Provide the [x, y] coordinate of the cell's center where the given text is located.  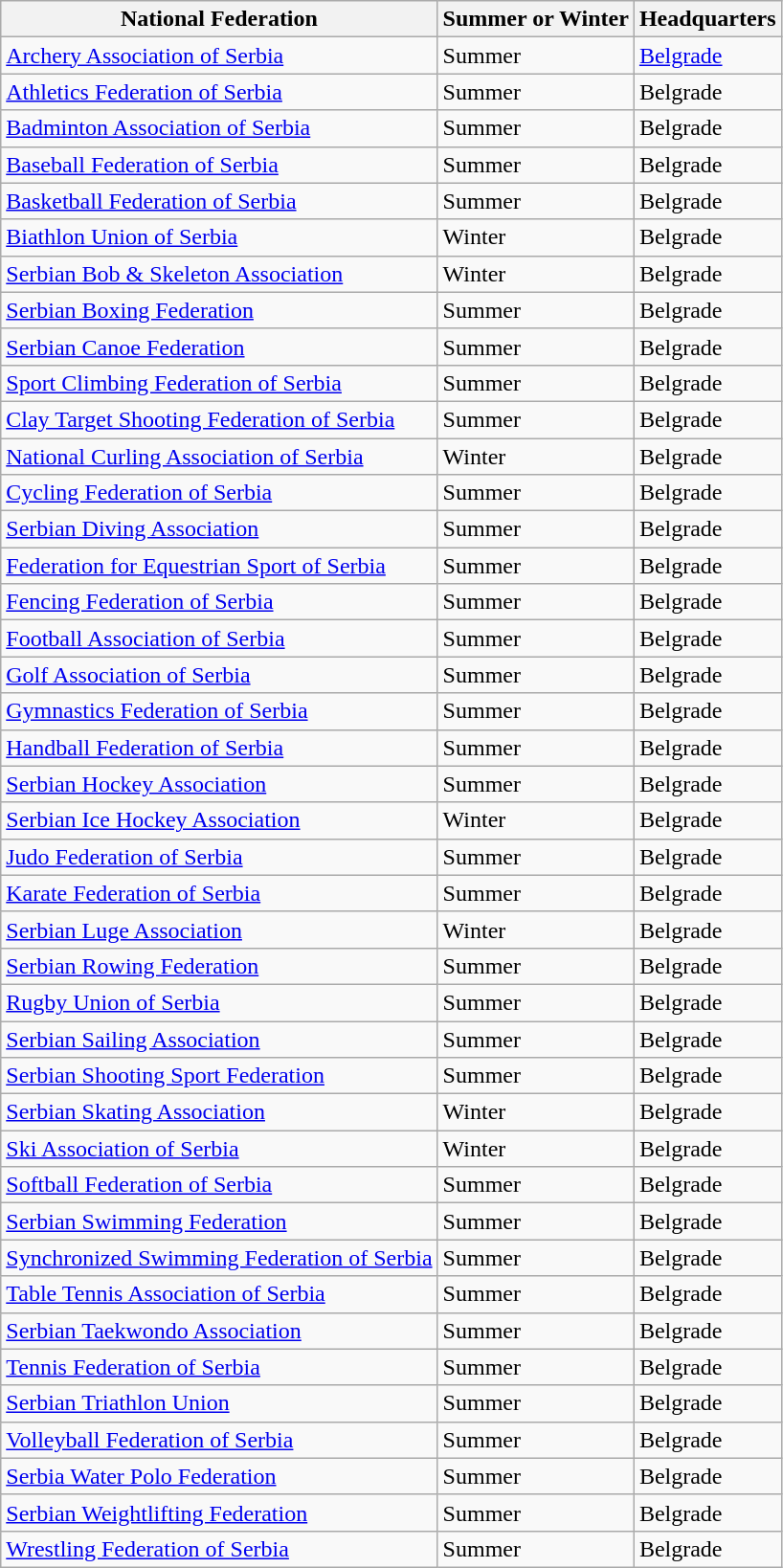
Clay Target Shooting Federation of Serbia [219, 419]
Handball Federation of Serbia [219, 748]
Serbian Hockey Association [219, 784]
Serbian Luge Association [219, 930]
Golf Association of Serbia [219, 675]
Serbian Shooting Sport Federation [219, 1076]
Serbian Ice Hockey Association [219, 820]
Cycling Federation of Serbia [219, 493]
Table Tennis Association of Serbia [219, 1294]
Badminton Association of Serbia [219, 128]
Serbian Sailing Association [219, 1039]
Athletics Federation of Serbia [219, 92]
Serbia Water Polo Federation [219, 1476]
Serbian Rowing Federation [219, 966]
Federation for Equestrian Sport of Serbia [219, 566]
Softball Federation of Serbia [219, 1185]
Karate Federation of Serbia [219, 893]
Wrestling Federation of Serbia [219, 1549]
Basketball Federation of Serbia [219, 201]
Serbian Swimming Federation [219, 1221]
Ski Association of Serbia [219, 1149]
Serbian Boxing Federation [219, 310]
Serbian Skating Association [219, 1112]
Gymnastics Federation of Serbia [219, 711]
Serbian Diving Association [219, 529]
Rugby Union of Serbia [219, 1002]
Serbian Bob & Skeleton Association [219, 274]
Fencing Federation of Serbia [219, 602]
Serbian Taekwondo Association [219, 1331]
Synchronized Swimming Federation of Serbia [219, 1258]
Headquarters [707, 19]
Sport Climbing Federation of Serbia [219, 383]
Judo Federation of Serbia [219, 857]
Football Association of Serbia [219, 638]
Biathlon Union of Serbia [219, 237]
Serbian Triathlon Union [219, 1403]
Serbian Canoe Federation [219, 347]
Serbian Weightlifting Federation [219, 1512]
Baseball Federation of Serbia [219, 165]
Volleyball Federation of Serbia [219, 1440]
Summer or Winter [536, 19]
Archery Association of Serbia [219, 56]
National Curling Association of Serbia [219, 457]
National Federation [219, 19]
Tennis Federation of Serbia [219, 1367]
